Pinpoint the cell where the given text exists, returning its [x, y] midpoint coordinate. 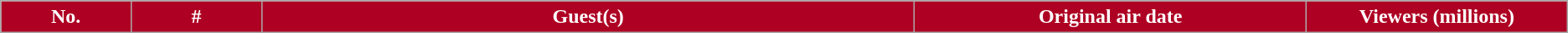
Guest(s) [588, 17]
No. [66, 17]
Original air date [1111, 17]
# [197, 17]
Viewers (millions) [1436, 17]
